Search for the cell housing the specified text and yield its [X, Y] center coordinate. 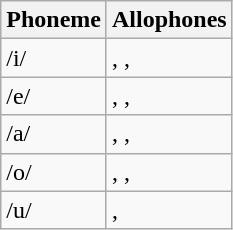
/a/ [54, 134]
/i/ [54, 58]
, [169, 210]
Allophones [169, 20]
/e/ [54, 96]
/o/ [54, 172]
/u/ [54, 210]
Phoneme [54, 20]
